Find where the given text appears and provide that cell's center as [x, y] coordinate. 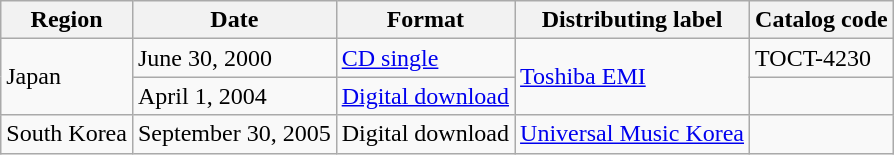
TOCT-4230 [822, 58]
Toshiba EMI [632, 77]
April 1, 2004 [234, 96]
Japan [67, 77]
Distributing label [632, 20]
Date [234, 20]
June 30, 2000 [234, 58]
September 30, 2005 [234, 134]
Universal Music Korea [632, 134]
CD single [425, 58]
Catalog code [822, 20]
Format [425, 20]
South Korea [67, 134]
Region [67, 20]
